From the cell containing the given text, extract its center point as [X, Y] coordinate. 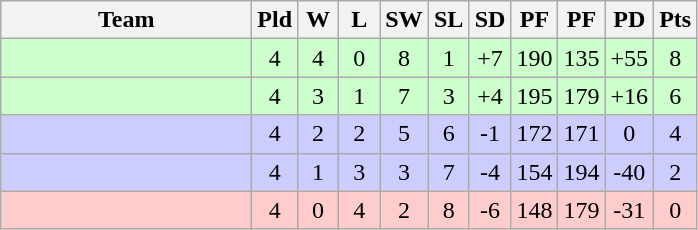
Pld [275, 20]
+4 [490, 96]
PD [630, 20]
Pts [676, 20]
SD [490, 20]
+16 [630, 96]
W [318, 20]
Team [126, 20]
148 [534, 210]
-4 [490, 172]
135 [582, 58]
194 [582, 172]
SW [404, 20]
SL [448, 20]
+7 [490, 58]
195 [534, 96]
5 [404, 134]
190 [534, 58]
-1 [490, 134]
172 [534, 134]
-31 [630, 210]
L [360, 20]
-6 [490, 210]
171 [582, 134]
+55 [630, 58]
-40 [630, 172]
154 [534, 172]
